Locate the cell with the specified text and output its [X, Y] center coordinate. 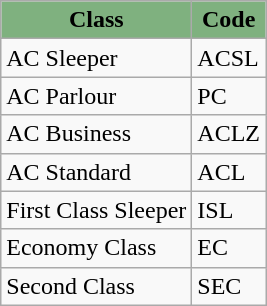
AC Business [96, 134]
SEC [229, 286]
AC Sleeper [96, 58]
PC [229, 96]
Code [229, 20]
Class [96, 20]
ACSL [229, 58]
AC Parlour [96, 96]
ISL [229, 210]
ACLZ [229, 134]
First Class Sleeper [96, 210]
AC Standard [96, 172]
Second Class [96, 286]
Economy Class [96, 248]
EC [229, 248]
ACL [229, 172]
